Locate the cell with the specified text and output its [x, y] center coordinate. 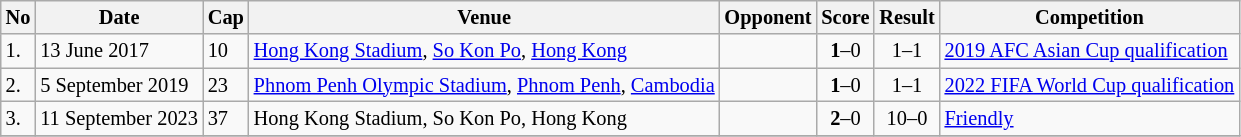
Friendly [1090, 118]
23 [226, 85]
Score [845, 17]
10–0 [906, 118]
Phnom Penh Olympic Stadium, Phnom Penh, Cambodia [484, 85]
Opponent [768, 17]
Date [118, 17]
1. [18, 51]
3. [18, 118]
2019 AFC Asian Cup qualification [1090, 51]
No [18, 17]
13 June 2017 [118, 51]
Competition [1090, 17]
Venue [484, 17]
Result [906, 17]
37 [226, 118]
10 [226, 51]
Cap [226, 17]
2022 FIFA World Cup qualification [1090, 85]
11 September 2023 [118, 118]
5 September 2019 [118, 85]
2. [18, 85]
2–0 [845, 118]
